Locate the cell with the specified text and output its (X, Y) center coordinate. 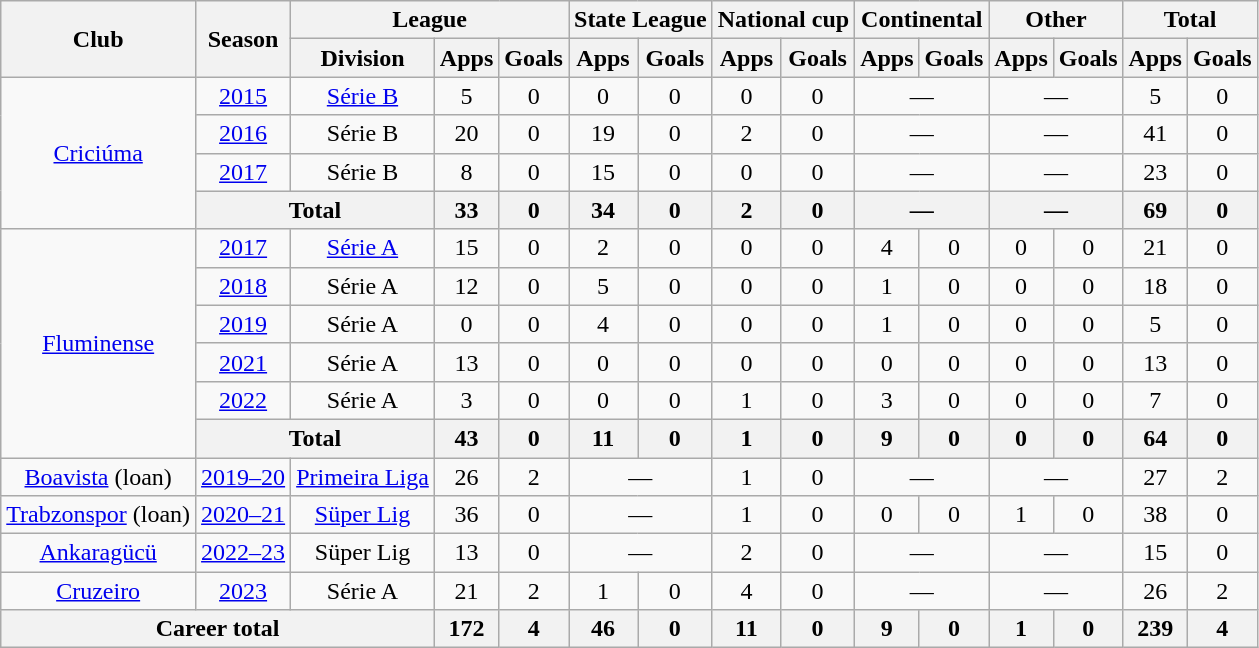
Cruzeiro (98, 591)
Season (244, 39)
Career total (218, 629)
Criciúma (98, 153)
27 (1155, 477)
Boavista (loan) (98, 477)
38 (1155, 515)
Primeira Liga (363, 477)
23 (1155, 172)
Fluminense (98, 343)
Division (363, 58)
41 (1155, 134)
2019–20 (244, 477)
7 (1155, 400)
36 (466, 515)
69 (1155, 210)
8 (466, 172)
33 (466, 210)
239 (1155, 629)
Trabzonspor (loan) (98, 515)
20 (466, 134)
172 (466, 629)
Continental (922, 20)
Ankaragücü (98, 553)
National cup (783, 20)
64 (1155, 438)
Other (1056, 20)
12 (466, 286)
2023 (244, 591)
2022–23 (244, 553)
43 (466, 438)
19 (602, 134)
2015 (244, 96)
2016 (244, 134)
2021 (244, 362)
18 (1155, 286)
Club (98, 39)
2018 (244, 286)
2019 (244, 324)
46 (602, 629)
2020–21 (244, 515)
State League (640, 20)
2022 (244, 400)
34 (602, 210)
League (430, 20)
